Identify which cell holds the provided text, then report its (x, y) central coordinate. 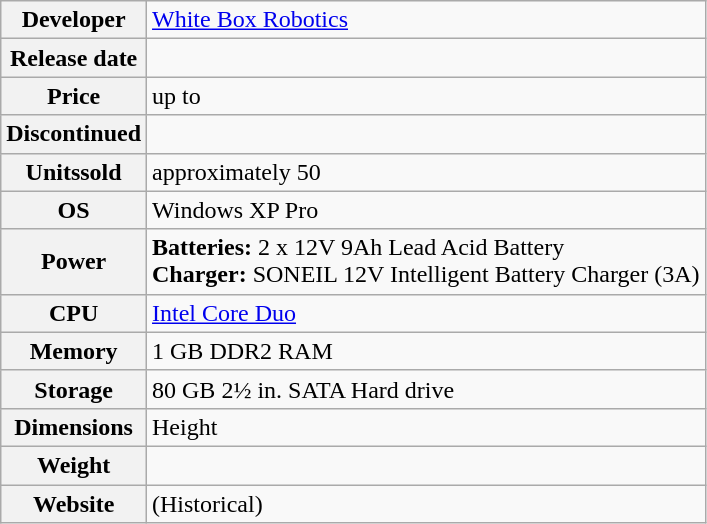
approximately 50 (426, 172)
Storage (74, 389)
Unitssold (74, 172)
1 GB DDR2 RAM (426, 351)
Developer (74, 20)
Dimensions (74, 427)
80 GB 2½ in. SATA Hard drive (426, 389)
Batteries: 2 x 12V 9Ah Lead Acid BatteryCharger: SONEIL 12V Intelligent Battery Charger (3A) (426, 262)
Release date (74, 58)
OS (74, 210)
Website (74, 503)
Discontinued (74, 134)
Intel Core Duo (426, 313)
Windows XP Pro (426, 210)
Weight (74, 465)
White Box Robotics (426, 20)
Power (74, 262)
Price (74, 96)
CPU (74, 313)
(Historical) (426, 503)
Height (426, 427)
up to (426, 96)
Memory (74, 351)
